Locate the cell with the specified text and output its (X, Y) center coordinate. 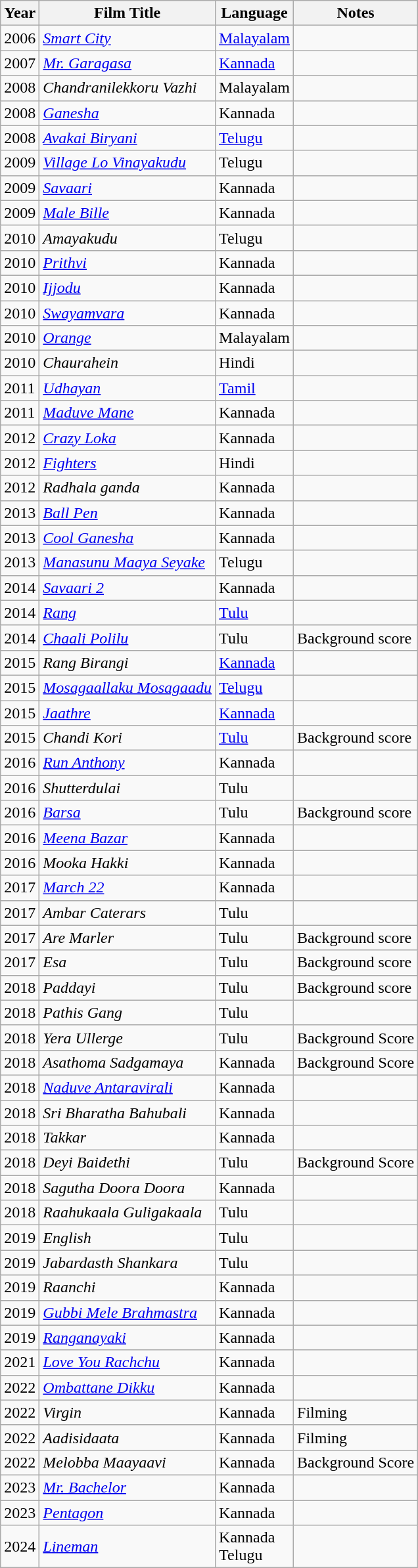
Chaurahein (128, 363)
Pathis Gang (128, 1013)
Lineman (128, 1547)
Avakai Biryani (128, 138)
Ambar Caterars (128, 913)
March 22 (128, 888)
Amayakudu (128, 238)
Village Lo Vinayakudu (128, 163)
Aadisidaata (128, 1437)
Mr. Bachelor (128, 1487)
Sri Bharatha Bahubali (128, 1113)
Year (20, 13)
Mosagaallaku Mosagaadu (128, 687)
Barsa (128, 813)
Jabardasth Shankara (128, 1263)
Fighters (128, 463)
Savaari (128, 188)
Naduve Antaravirali (128, 1087)
Gubbi Mele Brahmastra (128, 1313)
Takkar (128, 1138)
Notes (356, 13)
Ranganayaki (128, 1338)
Ganesha (128, 113)
Tamil (255, 388)
Manasunu Maaya Seyake (128, 563)
Maduve Mane (128, 413)
2007 (20, 63)
Prithvi (128, 263)
Paddayi (128, 988)
Ijjodu (128, 288)
Ball Pen (128, 513)
Jaathre (128, 712)
Ombattane Dikku (128, 1387)
Crazy Loka (128, 438)
Chandi Kori (128, 738)
2024 (20, 1547)
Shutterdulai (128, 788)
Love You Rachchu (128, 1362)
Virgin (128, 1412)
2021 (20, 1362)
Language (255, 13)
Raanchi (128, 1288)
Smart City (128, 38)
Esa (128, 963)
Mr. Garagasa (128, 63)
Run Anthony (128, 763)
Rang (128, 613)
2006 (20, 38)
Deyi Baidethi (128, 1163)
Rang Birangi (128, 663)
Chaali Polilu (128, 638)
Yera Ullerge (128, 1037)
English (128, 1238)
Chandranilekkoru Vazhi (128, 88)
Radhala ganda (128, 488)
Cool Ganesha (128, 538)
Are Marler (128, 938)
Asathoma Sadgamaya (128, 1062)
Sagutha Doora Doora (128, 1188)
Mooka Hakki (128, 863)
Meena Bazar (128, 838)
Male Bille (128, 213)
Savaari 2 (128, 588)
KannadaTelugu (255, 1547)
Film Title (128, 13)
Pentagon (128, 1512)
Orange (128, 338)
Melobba Maayaavi (128, 1462)
Raahukaala Guligakaala (128, 1213)
Swayamvara (128, 313)
Udhayan (128, 388)
